Determine the (x, y) coordinate at the center of the cell enclosing the given text.  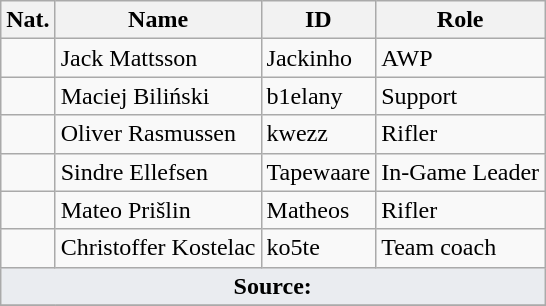
Maciej Biliński (158, 96)
Role (460, 20)
Tapewaare (318, 172)
ID (318, 20)
Sindre Ellefsen (158, 172)
ko5te (318, 248)
In-Game Leader (460, 172)
AWP (460, 58)
kwezz (318, 134)
Team coach (460, 248)
Oliver Rasmussen (158, 134)
Nat. (28, 20)
Mateo Prišlin (158, 210)
Support (460, 96)
b1elany (318, 96)
Jackinho (318, 58)
Source: (273, 286)
Matheos (318, 210)
Christoffer Kostelac (158, 248)
Name (158, 20)
Jack Mattsson (158, 58)
